From the cell containing the given text, extract its center point as [X, Y] coordinate. 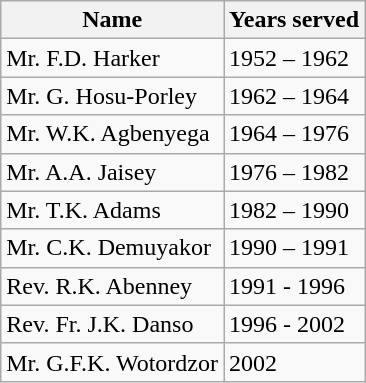
2002 [294, 362]
Mr. C.K. Demuyakor [112, 248]
Mr. F.D. Harker [112, 58]
1991 - 1996 [294, 286]
Rev. R.K. Abenney [112, 286]
Mr. G. Hosu-Porley [112, 96]
1976 – 1982 [294, 172]
Mr. A.A. Jaisey [112, 172]
1996 - 2002 [294, 324]
1964 – 1976 [294, 134]
Mr. G.F.K. Wotordzor [112, 362]
Name [112, 20]
Years served [294, 20]
1990 – 1991 [294, 248]
Rev. Fr. J.K. Danso [112, 324]
1952 – 1962 [294, 58]
1982 – 1990 [294, 210]
Mr. W.K. Agbenyega [112, 134]
Mr. T.K. Adams [112, 210]
1962 – 1964 [294, 96]
